Scan for the cell matching the given text and deliver its [X, Y] coordinate at center. 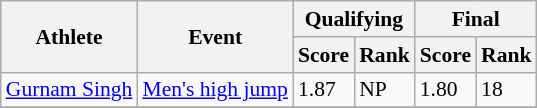
18 [506, 90]
1.80 [446, 90]
NP [384, 90]
Final [476, 19]
Qualifying [354, 19]
Gurnam Singh [70, 90]
1.87 [324, 90]
Event [215, 36]
Men's high jump [215, 90]
Athlete [70, 36]
